Scan for the cell matching the given text and deliver its [X, Y] coordinate at center. 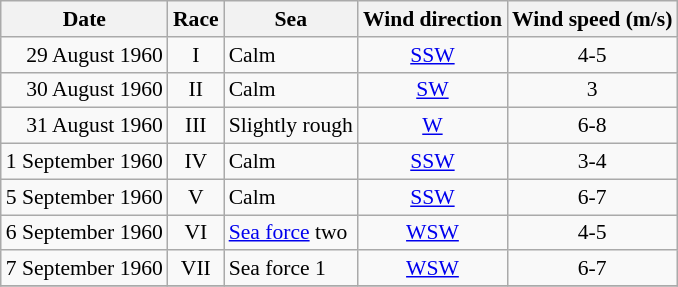
29 August 1960 [84, 55]
Date [84, 19]
VII [196, 269]
Race [196, 19]
7 September 1960 [84, 269]
IV [196, 162]
1 September 1960 [84, 162]
5 September 1960 [84, 197]
Sea force 1 [291, 269]
II [196, 90]
Sea force two [291, 233]
6 September 1960 [84, 233]
V [196, 197]
VI [196, 233]
Wind speed (m/s) [592, 19]
I [196, 55]
6-8 [592, 126]
Slightly rough [291, 126]
Wind direction [432, 19]
31 August 1960 [84, 126]
W [432, 126]
3 [592, 90]
3-4 [592, 162]
SW [432, 90]
30 August 1960 [84, 90]
Sea [291, 19]
III [196, 126]
